Identify which cell holds the provided text, then report its [X, Y] central coordinate. 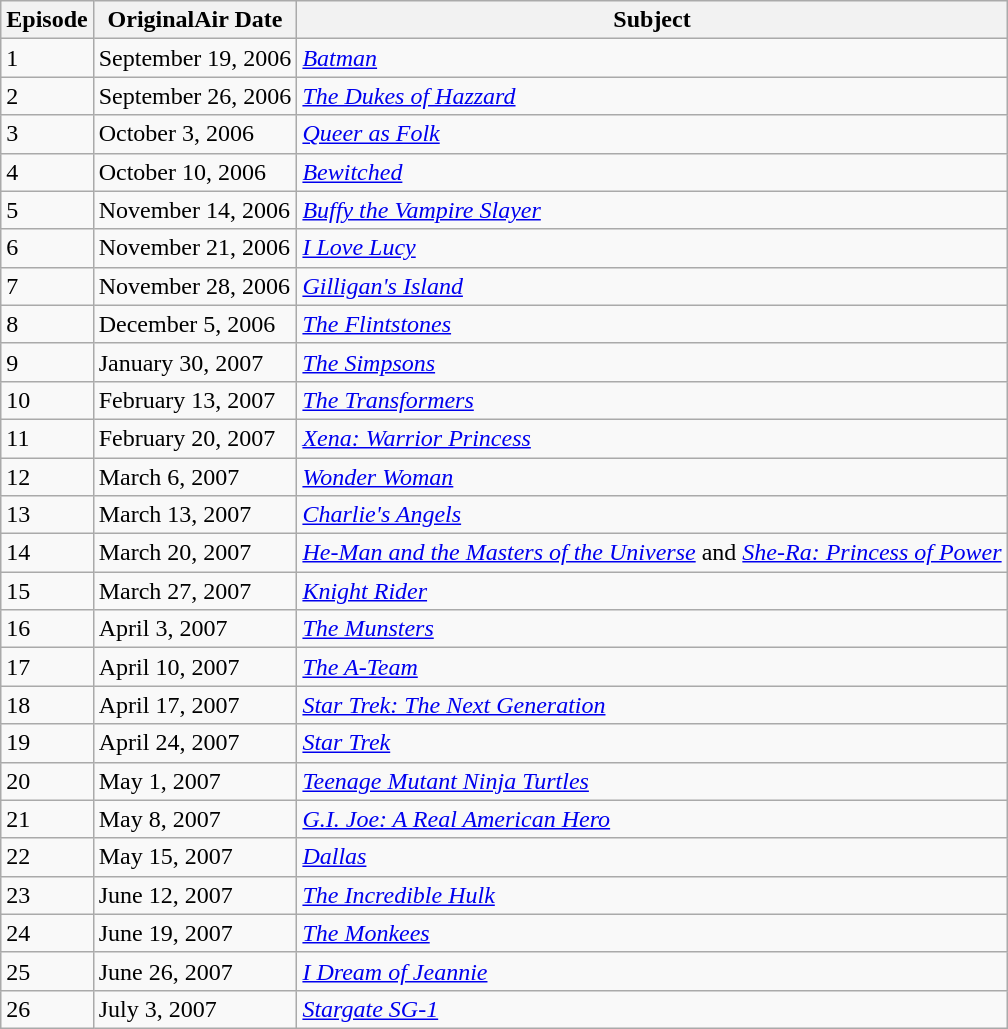
7 [47, 286]
1 [47, 58]
The Transformers [652, 400]
26 [47, 1009]
20 [47, 781]
March 20, 2007 [195, 553]
21 [47, 819]
The Munsters [652, 629]
November 14, 2006 [195, 210]
17 [47, 667]
January 30, 2007 [195, 362]
Star Trek: The Next Generation [652, 705]
I Dream of Jeannie [652, 971]
11 [47, 438]
April 24, 2007 [195, 743]
18 [47, 705]
Bewitched [652, 172]
16 [47, 629]
February 13, 2007 [195, 400]
12 [47, 477]
March 13, 2007 [195, 515]
July 3, 2007 [195, 1009]
2 [47, 96]
Episode [47, 20]
24 [47, 933]
The Monkees [652, 933]
G.I. Joe: A Real American Hero [652, 819]
April 17, 2007 [195, 705]
Subject [652, 20]
Buffy the Vampire Slayer [652, 210]
The Incredible Hulk [652, 895]
February 20, 2007 [195, 438]
5 [47, 210]
Star Trek [652, 743]
25 [47, 971]
December 5, 2006 [195, 324]
Queer as Folk [652, 134]
The Dukes of Hazzard [652, 96]
9 [47, 362]
Knight Rider [652, 591]
He-Man and the Masters of the Universe and She-Ra: Princess of Power [652, 553]
I Love Lucy [652, 248]
19 [47, 743]
OriginalAir Date [195, 20]
October 3, 2006 [195, 134]
April 3, 2007 [195, 629]
May 1, 2007 [195, 781]
The Simpsons [652, 362]
10 [47, 400]
Xena: Warrior Princess [652, 438]
May 8, 2007 [195, 819]
March 27, 2007 [195, 591]
Wonder Woman [652, 477]
September 19, 2006 [195, 58]
April 10, 2007 [195, 667]
Gilligan's Island [652, 286]
Charlie's Angels [652, 515]
June 12, 2007 [195, 895]
3 [47, 134]
November 21, 2006 [195, 248]
Dallas [652, 857]
Batman [652, 58]
Teenage Mutant Ninja Turtles [652, 781]
September 26, 2006 [195, 96]
4 [47, 172]
March 6, 2007 [195, 477]
June 26, 2007 [195, 971]
The Flintstones [652, 324]
The A-Team [652, 667]
8 [47, 324]
May 15, 2007 [195, 857]
October 10, 2006 [195, 172]
14 [47, 553]
November 28, 2006 [195, 286]
22 [47, 857]
23 [47, 895]
13 [47, 515]
June 19, 2007 [195, 933]
15 [47, 591]
Stargate SG-1 [652, 1009]
6 [47, 248]
